For the text-containing cell, return its midpoint in (X, Y) coordinate format. 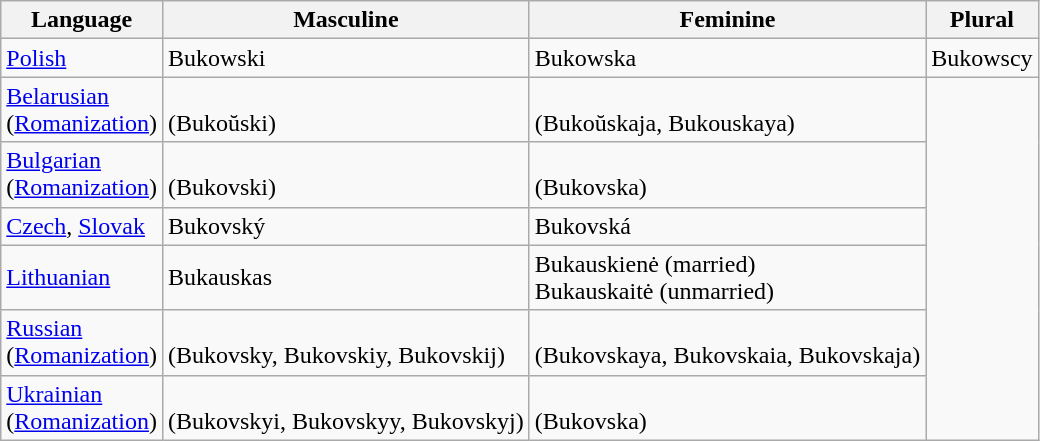
Bukauskas (346, 278)
Belarusian (Romanization) (82, 110)
Bukowski (346, 58)
(Bukovski) (346, 174)
Bulgarian (Romanization) (82, 174)
Bukovský (346, 226)
Russian (Romanization) (82, 342)
Plural (982, 20)
(Bukovsky, Bukovskiy, Bukovskij) (346, 342)
(Bukoŭskaja, Bukouskaya) (727, 110)
(Bukoŭski) (346, 110)
Bukowscy (982, 58)
Feminine (727, 20)
Ukrainian (Romanization) (82, 408)
Bukowska (727, 58)
Lithuanian (82, 278)
Bukauskienė (married) Bukauskaitė (unmarried) (727, 278)
Masculine (346, 20)
Language (82, 20)
(Bukovskyi, Bukovskyy, Bukovskyj) (346, 408)
(Bukovskaya, Bukovskaia, Bukovskaja) (727, 342)
Czech, Slovak (82, 226)
Polish (82, 58)
Bukovská (727, 226)
